Locate the cell with the specified text and output its (x, y) center coordinate. 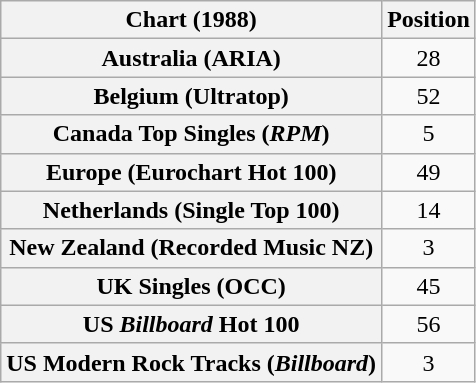
Position (429, 20)
US Modern Rock Tracks (Billboard) (192, 362)
Belgium (Ultratop) (192, 96)
Europe (Eurochart Hot 100) (192, 172)
UK Singles (OCC) (192, 286)
Canada Top Singles (RPM) (192, 134)
US Billboard Hot 100 (192, 324)
14 (429, 210)
49 (429, 172)
New Zealand (Recorded Music NZ) (192, 248)
Australia (ARIA) (192, 58)
28 (429, 58)
Chart (1988) (192, 20)
45 (429, 286)
52 (429, 96)
Netherlands (Single Top 100) (192, 210)
5 (429, 134)
56 (429, 324)
